For the text-containing cell, return its midpoint in (X, Y) coordinate format. 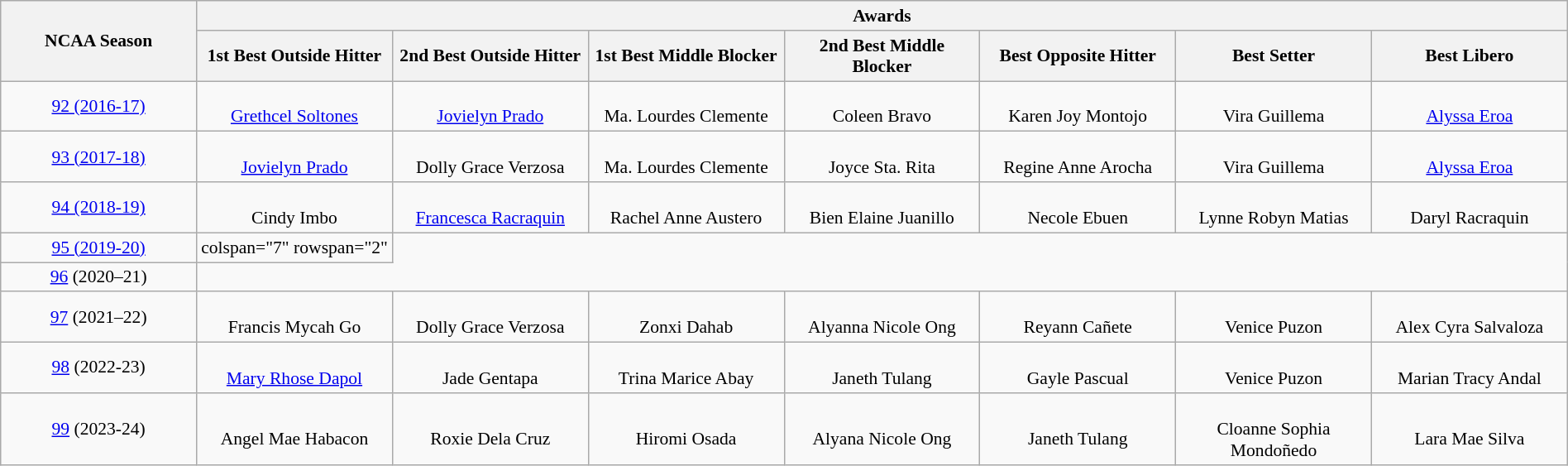
Lynne Robyn Matias (1274, 207)
Cindy Imbo (294, 207)
96 (2020–21) (99, 277)
Hiromi Osada (686, 429)
Regine Anne Arocha (1078, 157)
Best Setter (1274, 56)
92 (2016-17) (99, 106)
Coleen Bravo (882, 106)
Francesca Racraquin (490, 207)
Alyanna Nicole Ong (882, 318)
Joyce Sta. Rita (882, 157)
Best Opposite Hitter (1078, 56)
Alex Cyra Salvaloza (1469, 318)
Francis Mycah Go (294, 318)
95 (2019-20) (99, 247)
Gayle Pascual (1078, 368)
Daryl Racraquin (1469, 207)
94 (2018-19) (99, 207)
Awards (882, 16)
1st Best Outside Hitter (294, 56)
Trina Marice Abay (686, 368)
Karen Joy Montojo (1078, 106)
Mary Rhose Dapol (294, 368)
colspan="7" rowspan="2" (294, 247)
Angel Mae Habacon (294, 429)
93 (2017-18) (99, 157)
97 (2021–22) (99, 318)
Roxie Dela Cruz (490, 429)
Bien Elaine Juanillo (882, 207)
2nd Best Outside Hitter (490, 56)
Jade Gentapa (490, 368)
Reyann Cañete (1078, 318)
98 (2022-23) (99, 368)
Best Libero (1469, 56)
99 (2023-24) (99, 429)
Marian Tracy Andal (1469, 368)
Alyana Nicole Ong (882, 429)
Necole Ebuen (1078, 207)
Lara Mae Silva (1469, 429)
Rachel Anne Austero (686, 207)
2nd Best Middle Blocker (882, 56)
NCAA Season (99, 41)
Cloanne Sophia Mondoñedo (1274, 429)
1st Best Middle Blocker (686, 56)
Zonxi Dahab (686, 318)
Grethcel Soltones (294, 106)
